Return (x, y) of the center of cell containing provided text 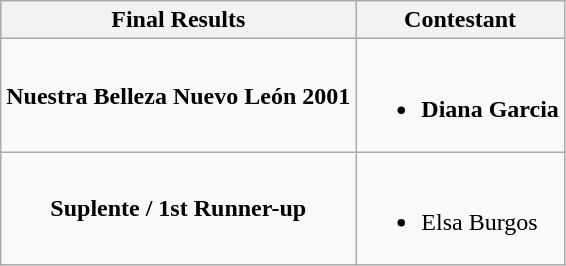
Suplente / 1st Runner-up (178, 208)
Contestant (460, 20)
Diana Garcia (460, 96)
Nuestra Belleza Nuevo León 2001 (178, 96)
Final Results (178, 20)
Elsa Burgos (460, 208)
